Identify which cell holds the provided text, then report its (X, Y) central coordinate. 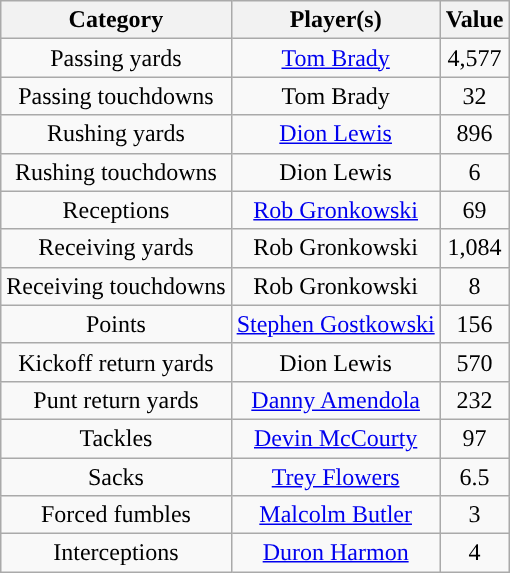
6 (474, 172)
Player(s) (336, 20)
570 (474, 362)
Value (474, 20)
Punt return yards (116, 400)
6.5 (474, 477)
Danny Amendola (336, 400)
Receptions (116, 210)
Duron Harmon (336, 553)
32 (474, 96)
Passing touchdowns (116, 96)
232 (474, 400)
Sacks (116, 477)
Receiving touchdowns (116, 286)
156 (474, 324)
Interceptions (116, 553)
1,084 (474, 248)
Stephen Gostkowski (336, 324)
97 (474, 438)
Receiving yards (116, 248)
Rushing yards (116, 134)
3 (474, 515)
4,577 (474, 58)
Passing yards (116, 58)
Devin McCourty (336, 438)
Tackles (116, 438)
Category (116, 20)
Malcolm Butler (336, 515)
Rushing touchdowns (116, 172)
Trey Flowers (336, 477)
Points (116, 324)
896 (474, 134)
8 (474, 286)
4 (474, 553)
Kickoff return yards (116, 362)
Forced fumbles (116, 515)
69 (474, 210)
